Determine the (X, Y) coordinate at the center of the cell enclosing the given text.  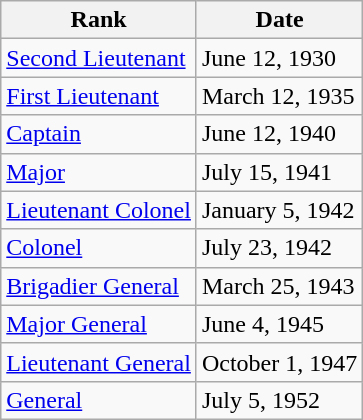
Date (279, 20)
Brigadier General (99, 286)
June 4, 1945 (279, 324)
March 25, 1943 (279, 286)
Lieutenant Colonel (99, 210)
July 23, 1942 (279, 248)
July 5, 1952 (279, 400)
General (99, 400)
Rank (99, 20)
Lieutenant General (99, 362)
January 5, 1942 (279, 210)
First Lieutenant (99, 96)
Second Lieutenant (99, 58)
June 12, 1930 (279, 58)
July 15, 1941 (279, 172)
June 12, 1940 (279, 134)
Major (99, 172)
March 12, 1935 (279, 96)
October 1, 1947 (279, 362)
Major General (99, 324)
Colonel (99, 248)
Captain (99, 134)
